Determine the (X, Y) coordinate at the center of the cell enclosing the given text.  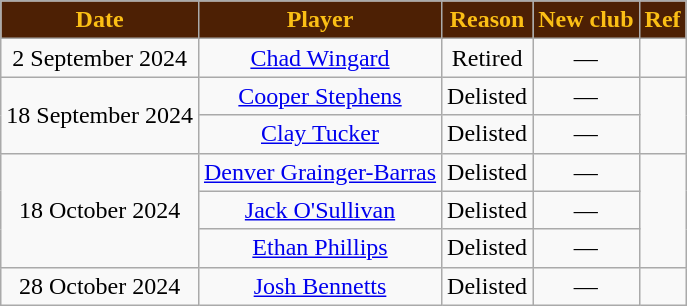
New club (586, 20)
2 September 2024 (100, 58)
18 September 2024 (100, 115)
Jack O'Sullivan (320, 210)
Clay Tucker (320, 134)
Josh Bennetts (320, 286)
Reason (488, 20)
Player (320, 20)
Denver Grainger-Barras (320, 172)
Ref (662, 20)
Cooper Stephens (320, 96)
28 October 2024 (100, 286)
18 October 2024 (100, 210)
Chad Wingard (320, 58)
Date (100, 20)
Ethan Phillips (320, 248)
Retired (488, 58)
